For the text-containing cell, return its midpoint in [x, y] coordinate format. 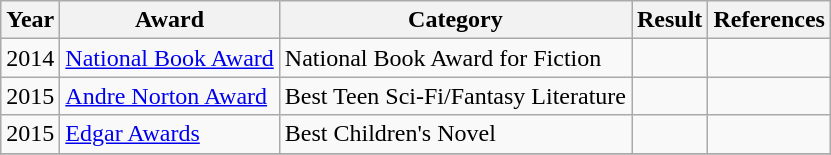
Best Teen Sci-Fi/Fantasy Literature [455, 96]
Category [455, 20]
Edgar Awards [170, 134]
Year [30, 20]
Best Children's Novel [455, 134]
Andre Norton Award [170, 96]
National Book Award [170, 58]
Award [170, 20]
Result [670, 20]
References [770, 20]
National Book Award for Fiction [455, 58]
2014 [30, 58]
